Output the [x, y] coordinate of the center of the cell containing the given text.  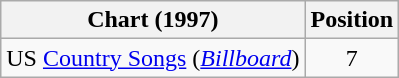
US Country Songs (Billboard) [153, 58]
Position [352, 20]
7 [352, 58]
Chart (1997) [153, 20]
